Determine the [X, Y] coordinate at the center of the cell enclosing the given text.  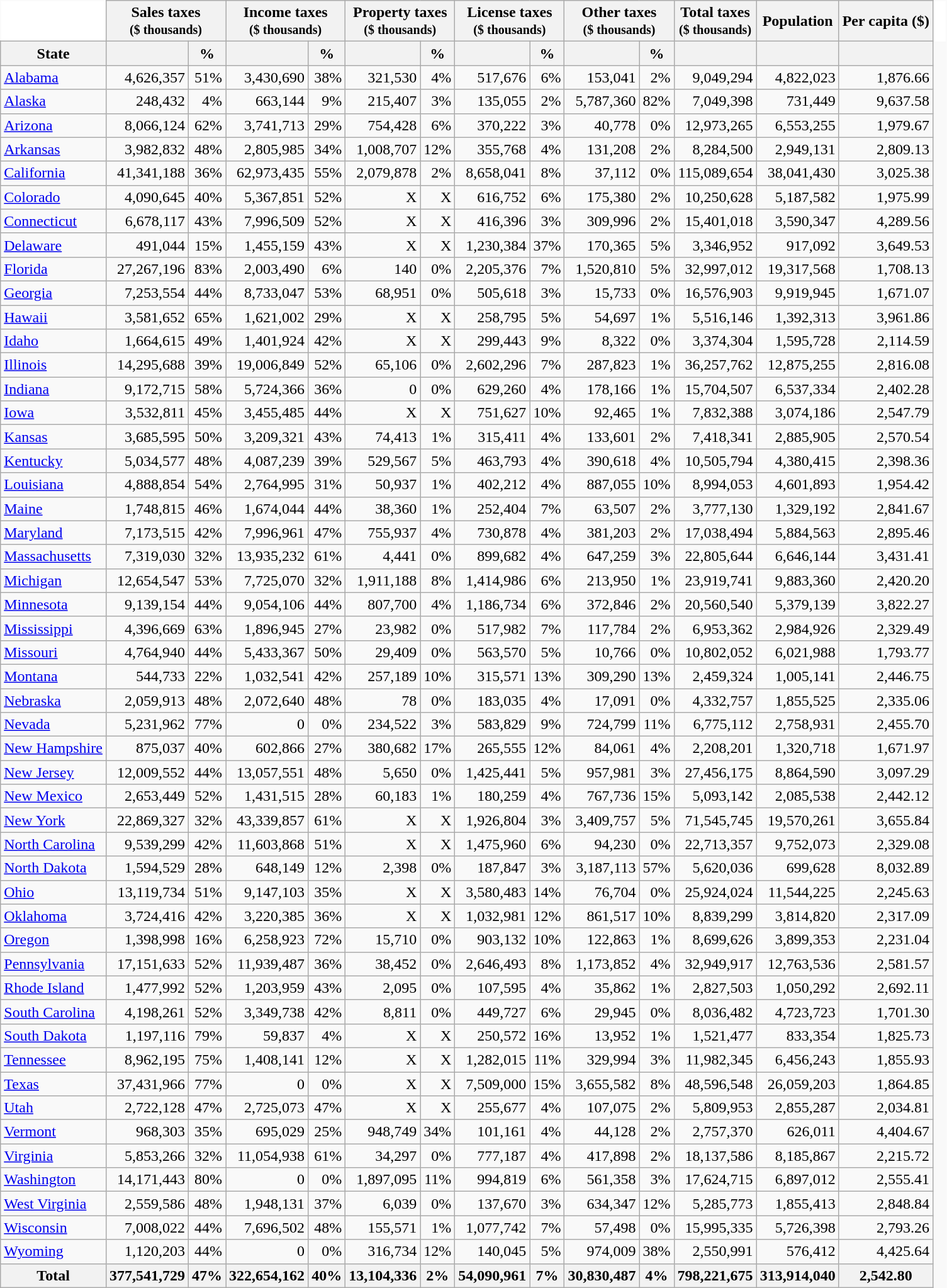
3,581,652 [147, 317]
12,763,536 [798, 964]
1,477,992 [147, 988]
1,050,292 [798, 988]
Total taxes($ thousands) [715, 21]
3,655.84 [886, 820]
957,981 [602, 772]
12,009,552 [147, 772]
798,221,675 [715, 1275]
Kansas [53, 437]
South Carolina [53, 1012]
19,317,568 [798, 269]
40,778 [602, 125]
2,547.79 [886, 413]
887,055 [602, 485]
2,442.12 [886, 796]
6,553,255 [798, 125]
5,034,577 [147, 461]
583,829 [492, 725]
629,260 [492, 389]
4,404.67 [886, 1132]
1,954.42 [886, 485]
3,074,186 [798, 413]
1,948,131 [267, 1204]
Utah [53, 1108]
32,949,917 [715, 964]
2,205,376 [492, 269]
7,253,554 [147, 293]
North Dakota [53, 868]
1,230,384 [492, 245]
2,692.11 [886, 988]
2,602,296 [492, 365]
4,380,415 [798, 461]
License taxes($ thousands) [510, 21]
1,979.67 [886, 125]
Louisiana [53, 485]
71,545,745 [715, 820]
3,724,416 [147, 916]
Wisconsin [53, 1228]
3,431.41 [886, 556]
1,897,095 [383, 1180]
4,289.56 [886, 221]
2,949,131 [798, 149]
1,392,313 [798, 317]
3,025.38 [886, 173]
6,537,334 [798, 389]
2,335.06 [886, 701]
9,919,945 [798, 293]
2,085,538 [798, 796]
2,581.57 [886, 964]
5,433,367 [267, 652]
751,627 [492, 413]
62,973,435 [267, 173]
Missouri [53, 652]
8,322 [602, 341]
22% [208, 676]
602,866 [267, 749]
968,303 [147, 1132]
2,034.81 [886, 1108]
94,230 [602, 844]
31% [327, 485]
178,166 [602, 389]
25% [327, 1132]
213,950 [602, 580]
Michigan [53, 580]
1,793.77 [886, 652]
62% [208, 125]
29,945 [602, 1012]
3,685,595 [147, 437]
Total [53, 1275]
New Jersey [53, 772]
49% [208, 341]
Income taxes($ thousands) [286, 21]
8,032.89 [886, 868]
2,398.36 [886, 461]
2,757,370 [715, 1132]
234,522 [383, 725]
2,420.20 [886, 580]
1,320,718 [798, 749]
5,650 [383, 772]
Indiana [53, 389]
2,805,985 [267, 149]
4,601,893 [798, 485]
79% [208, 1036]
2,446.75 [886, 676]
Sales taxes($ thousands) [165, 21]
137,670 [492, 1204]
10,505,794 [715, 461]
2,816.08 [886, 365]
Maryland [53, 533]
State [53, 54]
974,009 [602, 1251]
2,245.63 [886, 892]
372,846 [602, 604]
135,055 [492, 101]
9,147,103 [267, 892]
9,139,154 [147, 604]
34,297 [383, 1156]
Georgia [53, 293]
115,089,654 [715, 173]
517,982 [492, 628]
180,259 [492, 796]
731,449 [798, 101]
1,329,192 [798, 509]
5,367,851 [267, 197]
807,700 [383, 604]
6,678,117 [147, 221]
381,203 [602, 533]
36,257,762 [715, 365]
2,072,640 [267, 701]
6,039 [383, 1204]
449,727 [492, 1012]
1,186,734 [492, 604]
54,697 [602, 317]
60,183 [383, 796]
Nevada [53, 725]
8,658,041 [492, 173]
44,128 [602, 1132]
65% [208, 317]
22,805,644 [715, 556]
7,008,022 [147, 1228]
4,888,854 [147, 485]
3,209,321 [267, 437]
74,413 [383, 437]
37,431,966 [147, 1083]
11,544,225 [798, 892]
309,290 [602, 676]
11,939,487 [267, 964]
4,764,940 [147, 652]
1,401,924 [267, 341]
2,402.28 [886, 389]
329,994 [602, 1059]
647,259 [602, 556]
724,799 [602, 725]
26,059,203 [798, 1083]
Maine [53, 509]
3,374,304 [715, 341]
83% [208, 269]
7,319,030 [147, 556]
22,713,357 [715, 844]
5,379,139 [798, 604]
730,878 [492, 533]
7,509,000 [492, 1083]
9,752,073 [798, 844]
648,149 [267, 868]
3,655,582 [602, 1083]
7,696,502 [267, 1228]
4,087,239 [267, 461]
3,349,738 [267, 1012]
8,839,299 [715, 916]
38,452 [383, 964]
18,137,586 [715, 1156]
2,725,073 [267, 1108]
2,208,201 [715, 749]
Tennessee [53, 1059]
133,601 [602, 437]
8,699,626 [715, 940]
Hawaii [53, 317]
3,580,483 [492, 892]
2,329.49 [886, 628]
153,041 [602, 77]
948,749 [383, 1132]
Kentucky [53, 461]
2,653,449 [147, 796]
4,822,023 [798, 77]
561,358 [602, 1180]
491,044 [147, 245]
994,819 [492, 1180]
117,784 [602, 628]
576,412 [798, 1251]
377,541,729 [147, 1275]
10,250,628 [715, 197]
2,984,926 [798, 628]
663,144 [267, 101]
13,119,734 [147, 892]
3,187,113 [602, 868]
5,724,366 [267, 389]
11,603,868 [267, 844]
107,595 [492, 988]
Delaware [53, 245]
92,465 [602, 413]
1,408,141 [267, 1059]
3,346,952 [715, 245]
54,090,961 [492, 1275]
417,898 [602, 1156]
12,875,255 [798, 365]
2,646,493 [492, 964]
12,654,547 [147, 580]
4,441 [383, 556]
Oregon [53, 940]
175,380 [602, 197]
3,982,832 [147, 149]
1,855.93 [886, 1059]
63,507 [602, 509]
Illinois [53, 365]
8,185,867 [798, 1156]
1,855,413 [798, 1204]
616,752 [492, 197]
2,885,905 [798, 437]
Other taxes($ thousands) [619, 21]
Massachusetts [53, 556]
38,360 [383, 509]
54% [208, 485]
Arizona [53, 125]
287,823 [602, 365]
17% [438, 749]
2,231.04 [886, 940]
3,741,713 [267, 125]
Connecticut [53, 221]
Arkansas [53, 149]
84,061 [602, 749]
183,035 [492, 701]
12,973,265 [715, 125]
Idaho [53, 341]
8,284,500 [715, 149]
7,996,509 [267, 221]
5,516,146 [715, 317]
6,775,112 [715, 725]
1,748,815 [147, 509]
3,430,690 [267, 77]
3,590,347 [798, 221]
1,911,188 [383, 580]
27,456,175 [715, 772]
2,329.08 [886, 844]
4,332,757 [715, 701]
13,104,336 [383, 1275]
313,914,040 [798, 1275]
Oklahoma [53, 916]
43,339,857 [267, 820]
2,215.72 [886, 1156]
1,521,477 [715, 1036]
2,455.70 [886, 725]
13,952 [602, 1036]
North Carolina [53, 844]
5,187,582 [798, 197]
20,560,540 [715, 604]
1,671.07 [886, 293]
2,003,490 [267, 269]
917,092 [798, 245]
8,994,053 [715, 485]
2,758,931 [798, 725]
3,220,385 [267, 916]
5,620,036 [715, 868]
1,855,525 [798, 701]
1,674,044 [267, 509]
122,863 [602, 940]
8,962,195 [147, 1059]
5,809,953 [715, 1108]
767,736 [602, 796]
529,567 [383, 461]
46% [208, 509]
35,862 [602, 988]
140 [383, 269]
2,855,287 [798, 1108]
65,106 [383, 365]
16,576,903 [715, 293]
8,864,590 [798, 772]
1,595,728 [798, 341]
25,924,024 [715, 892]
1,475,960 [492, 844]
833,354 [798, 1036]
3,822.27 [886, 604]
55% [327, 173]
1,708.13 [886, 269]
82% [657, 101]
875,037 [147, 749]
76,704 [602, 892]
316,734 [383, 1251]
1,282,015 [492, 1059]
1,197,116 [147, 1036]
19,006,849 [267, 365]
2,793.26 [886, 1228]
517,676 [492, 77]
3,097.29 [886, 772]
9,054,106 [267, 604]
4,723,723 [798, 1012]
15,710 [383, 940]
1,671.97 [886, 749]
1,926,804 [492, 820]
Colorado [53, 197]
1,173,852 [602, 964]
14% [547, 892]
2,764,995 [267, 485]
544,733 [147, 676]
9,883,360 [798, 580]
155,571 [383, 1228]
255,677 [492, 1108]
131,208 [602, 149]
32,997,012 [715, 269]
250,572 [492, 1036]
6,456,243 [798, 1059]
48,596,548 [715, 1083]
6,021,988 [798, 652]
10,802,052 [715, 652]
299,443 [492, 341]
140,045 [492, 1251]
15,704,507 [715, 389]
2,570.54 [886, 437]
5,726,398 [798, 1228]
4,425.64 [886, 1251]
19,570,261 [798, 820]
23,919,741 [715, 580]
1,876.66 [886, 77]
1,455,159 [267, 245]
57% [657, 868]
2,114.59 [886, 341]
80% [208, 1180]
7,173,515 [147, 533]
8,733,047 [267, 293]
3,649.53 [886, 245]
63% [208, 628]
7,418,341 [715, 437]
1,425,441 [492, 772]
3,455,485 [267, 413]
2,079,878 [383, 173]
3,777,130 [715, 509]
8,036,482 [715, 1012]
315,411 [492, 437]
58% [208, 389]
17,038,494 [715, 533]
17,151,633 [147, 964]
309,996 [602, 221]
1,032,541 [267, 676]
5,884,563 [798, 533]
3,961.86 [886, 317]
2,398 [383, 868]
South Dakota [53, 1036]
13,057,551 [267, 772]
903,132 [492, 940]
17,624,715 [715, 1180]
Pennsylvania [53, 964]
2,095 [383, 988]
Iowa [53, 413]
1,621,002 [267, 317]
5,853,266 [147, 1156]
Rhode Island [53, 988]
6,258,923 [267, 940]
1,077,742 [492, 1228]
New York [53, 820]
Alaska [53, 101]
Property taxes($ thousands) [400, 21]
75% [208, 1059]
187,847 [492, 868]
1,005,141 [798, 676]
777,187 [492, 1156]
4,090,645 [147, 197]
634,347 [602, 1204]
2,848.84 [886, 1204]
1,896,945 [267, 628]
New Mexico [53, 796]
California [53, 173]
8,066,124 [147, 125]
50,937 [383, 485]
626,011 [798, 1132]
1,975.99 [886, 197]
37,112 [602, 173]
215,407 [383, 101]
9,539,299 [147, 844]
380,682 [383, 749]
3,532,811 [147, 413]
5,285,773 [715, 1204]
45% [208, 413]
322,654,162 [267, 1275]
10,766 [602, 652]
315,571 [492, 676]
4,396,669 [147, 628]
72% [327, 940]
321,530 [383, 77]
2,722,128 [147, 1108]
Alabama [53, 77]
563,570 [492, 652]
1,203,959 [267, 988]
5,787,360 [602, 101]
3,899,353 [798, 940]
2,542.80 [886, 1275]
1,431,515 [267, 796]
15,401,018 [715, 221]
2,827,503 [715, 988]
11,982,345 [715, 1059]
861,517 [602, 916]
2,559,586 [147, 1204]
27,267,196 [147, 269]
17,091 [602, 701]
355,768 [492, 149]
7,996,961 [267, 533]
1,701.30 [886, 1012]
1,414,986 [492, 580]
695,029 [267, 1132]
6,953,362 [715, 628]
370,222 [492, 125]
23,982 [383, 628]
Minnesota [53, 604]
4,198,261 [147, 1012]
Wyoming [53, 1251]
416,396 [492, 221]
252,404 [492, 509]
Texas [53, 1083]
Ohio [53, 892]
9,637.58 [886, 101]
754,428 [383, 125]
30,830,487 [602, 1275]
390,618 [602, 461]
6,897,012 [798, 1180]
57,498 [602, 1228]
6,646,144 [798, 556]
258,795 [492, 317]
9,172,715 [147, 389]
7,049,398 [715, 101]
15,733 [602, 293]
2,059,913 [147, 701]
11,054,938 [267, 1156]
68,951 [383, 293]
2,841.67 [886, 509]
1,664,615 [147, 341]
463,793 [492, 461]
Population [798, 21]
2,555.41 [886, 1180]
2,809.13 [886, 149]
2,317.09 [886, 916]
Per capita ($) [886, 21]
Montana [53, 676]
505,618 [492, 293]
West Virginia [53, 1204]
402,212 [492, 485]
Mississippi [53, 628]
9,049,294 [715, 77]
Vermont [53, 1132]
15,995,335 [715, 1228]
Washington [53, 1180]
29,409 [383, 652]
7,725,070 [267, 580]
2,895.46 [886, 533]
1,594,529 [147, 868]
7,832,388 [715, 413]
8,811 [383, 1012]
2,459,324 [715, 676]
22,869,327 [147, 820]
107,075 [602, 1108]
13,935,232 [267, 556]
1,864.85 [886, 1083]
5,231,962 [147, 725]
3,814,820 [798, 916]
1,398,998 [147, 940]
2,550,991 [715, 1251]
257,189 [383, 676]
4,626,357 [147, 77]
699,628 [798, 868]
Virginia [53, 1156]
Nebraska [53, 701]
1,520,810 [602, 269]
38,041,430 [798, 173]
3,409,757 [602, 820]
59,837 [267, 1036]
755,937 [383, 533]
14,171,443 [147, 1180]
41,341,188 [147, 173]
Florida [53, 269]
14,295,688 [147, 365]
New Hampshire [53, 749]
899,682 [492, 556]
1,008,707 [383, 149]
1,825.73 [886, 1036]
101,161 [492, 1132]
248,432 [147, 101]
1,032,981 [492, 916]
1,120,203 [147, 1251]
170,365 [602, 245]
5,093,142 [715, 796]
265,555 [492, 749]
78 [383, 701]
